Output the [x, y] coordinate of the center of the cell containing the given text.  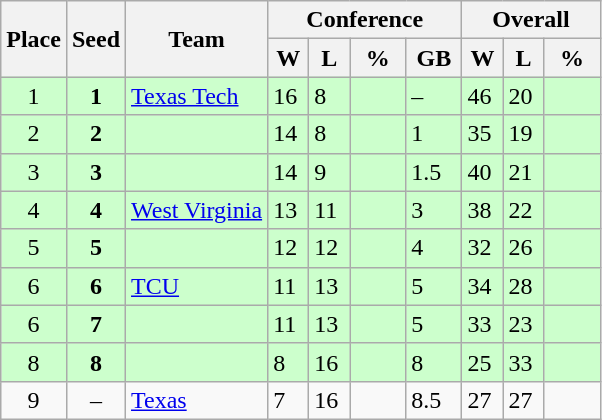
35 [482, 134]
26 [524, 248]
21 [524, 172]
19 [524, 134]
Texas [197, 400]
25 [482, 362]
34 [482, 286]
Team [197, 39]
20 [524, 96]
West Virginia [197, 210]
Conference [365, 20]
22 [524, 210]
40 [482, 172]
Texas Tech [197, 96]
Place [34, 39]
32 [482, 248]
8.5 [434, 400]
28 [524, 286]
GB [434, 58]
TCU [197, 286]
46 [482, 96]
38 [482, 210]
23 [524, 324]
1.5 [434, 172]
Overall [531, 20]
Seed [96, 39]
